Locate the cell with the specified text and output its [X, Y] center coordinate. 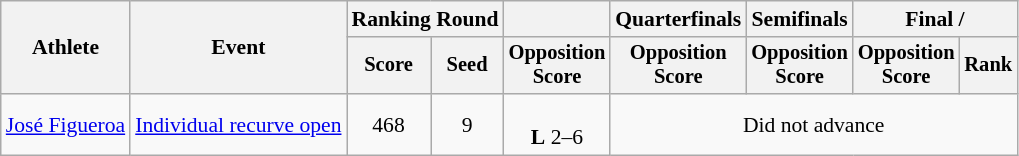
Did not advance [814, 124]
Quarterfinals [678, 19]
Individual recurve open [238, 124]
Semifinals [800, 19]
Event [238, 48]
Seed [468, 66]
L 2–6 [558, 124]
9 [468, 124]
Rank [988, 66]
Athlete [66, 48]
Final / [935, 19]
468 [389, 124]
Score [389, 66]
José Figueroa [66, 124]
Ranking Round [426, 19]
